From the cell containing the given text, extract its center point as (x, y) coordinate. 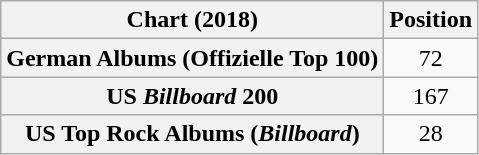
US Billboard 200 (192, 96)
28 (431, 134)
Chart (2018) (192, 20)
Position (431, 20)
US Top Rock Albums (Billboard) (192, 134)
72 (431, 58)
167 (431, 96)
German Albums (Offizielle Top 100) (192, 58)
